Detect which cell encompasses the target text, then output its [x, y] center coordinate. 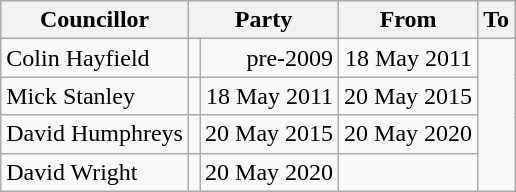
From [408, 20]
Colin Hayfield [95, 58]
David Wright [95, 172]
Mick Stanley [95, 96]
To [496, 20]
Councillor [95, 20]
Party [263, 20]
pre-2009 [270, 58]
David Humphreys [95, 134]
